Scan for the cell matching the given text and deliver its (x, y) coordinate at center. 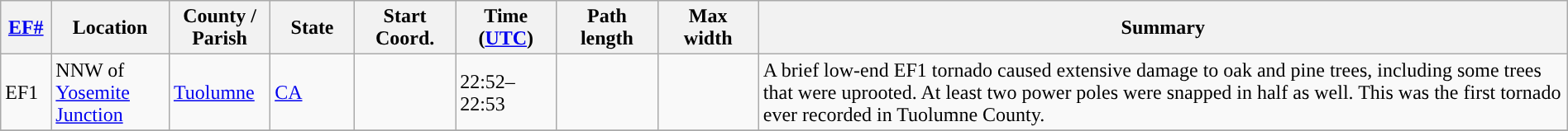
Time (UTC) (506, 28)
Path length (607, 28)
EF# (26, 28)
NNW of Yosemite Junction (111, 92)
Location (111, 28)
Summary (1163, 28)
22:52–22:53 (506, 92)
Max width (708, 28)
Start Coord. (404, 28)
EF1 (26, 92)
State (313, 28)
Tuolumne (219, 92)
County / Parish (219, 28)
CA (313, 92)
